Return [x, y] of the center of cell containing provided text 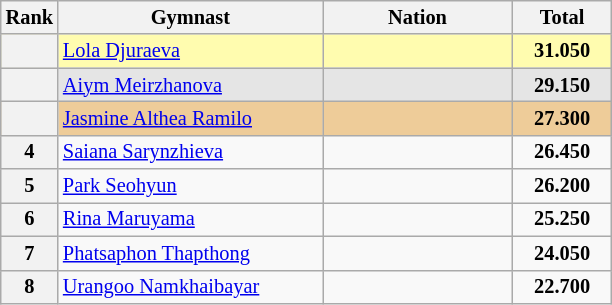
27.300 [562, 118]
6 [30, 219]
Rank [30, 17]
26.450 [562, 152]
Saiana Sarynzhieva [190, 152]
Gymnast [190, 17]
24.050 [562, 253]
5 [30, 186]
Jasmine Althea Ramilo [190, 118]
22.700 [562, 287]
Total [562, 17]
26.200 [562, 186]
Urangoo Namkhaibayar [190, 287]
29.150 [562, 85]
Park Seohyun [190, 186]
Aiym Meirzhanova [190, 85]
31.050 [562, 51]
Lola Djuraeva [190, 51]
8 [30, 287]
4 [30, 152]
Phatsaphon Thapthong [190, 253]
Rina Maruyama [190, 219]
25.250 [562, 219]
Nation [418, 17]
7 [30, 253]
